From the cell containing the given text, extract its center point as [X, Y] coordinate. 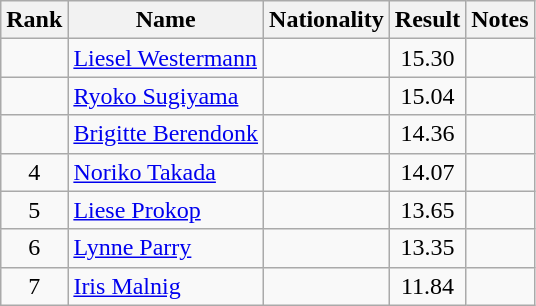
Liesel Westermann [166, 58]
13.35 [427, 248]
11.84 [427, 286]
Ryoko Sugiyama [166, 96]
13.65 [427, 210]
15.04 [427, 96]
14.36 [427, 134]
Iris Malnig [166, 286]
Name [166, 20]
7 [34, 286]
15.30 [427, 58]
4 [34, 172]
Notes [500, 20]
6 [34, 248]
Liese Prokop [166, 210]
Result [427, 20]
14.07 [427, 172]
Rank [34, 20]
Noriko Takada [166, 172]
Nationality [327, 20]
Brigitte Berendonk [166, 134]
5 [34, 210]
Lynne Parry [166, 248]
